Output the (X, Y) coordinate of the center of the cell containing the given text.  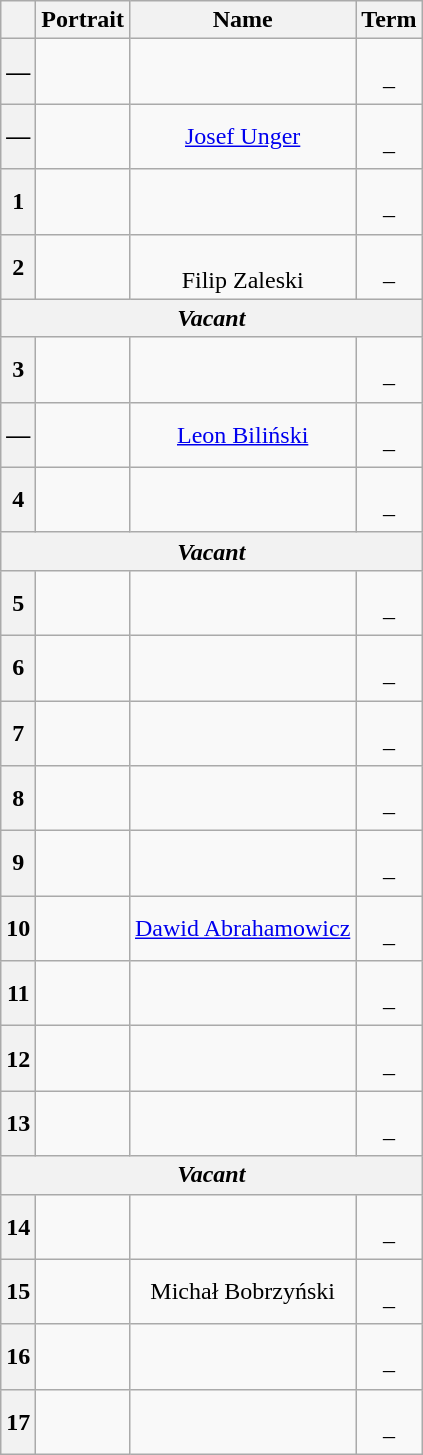
3 (18, 370)
2 (18, 266)
10 (18, 928)
17 (18, 1422)
Filip Zaleski (242, 266)
13 (18, 1124)
6 (18, 668)
Josef Unger (242, 136)
16 (18, 1356)
7 (18, 732)
11 (18, 994)
Name (242, 20)
1 (18, 202)
5 (18, 602)
Dawid Abrahamowicz (242, 928)
12 (18, 1058)
Michał Bobrzyński (242, 1292)
Leon Biliński (242, 434)
8 (18, 798)
15 (18, 1292)
14 (18, 1226)
Portrait (83, 20)
4 (18, 500)
9 (18, 864)
Term (389, 20)
